Capture the cell that displays the provided text and extract its (x, y) central coordinate. 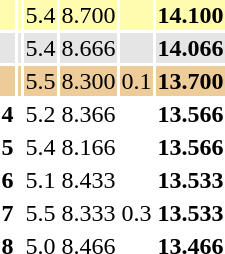
0.3 (136, 213)
8.166 (88, 147)
14.066 (190, 48)
8.333 (88, 213)
8.433 (88, 180)
8.700 (88, 15)
7 (8, 213)
14.100 (190, 15)
13.700 (190, 81)
6 (8, 180)
8.300 (88, 81)
8.366 (88, 114)
4 (8, 114)
0.1 (136, 81)
5.1 (40, 180)
8.666 (88, 48)
5.2 (40, 114)
5 (8, 147)
